Search for the cell housing the specified text and yield its (x, y) center coordinate. 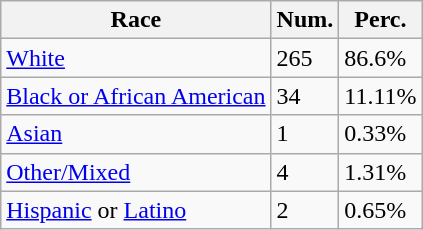
Other/Mixed (136, 172)
Perc. (380, 20)
Num. (305, 20)
1 (305, 134)
265 (305, 58)
Race (136, 20)
2 (305, 210)
Black or African American (136, 96)
0.65% (380, 210)
0.33% (380, 134)
86.6% (380, 58)
White (136, 58)
Hispanic or Latino (136, 210)
1.31% (380, 172)
34 (305, 96)
4 (305, 172)
11.11% (380, 96)
Asian (136, 134)
